Scan for the cell matching the given text and deliver its [X, Y] coordinate at center. 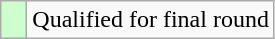
Qualified for final round [151, 20]
